Detect which cell encompasses the target text, then output its (x, y) center coordinate. 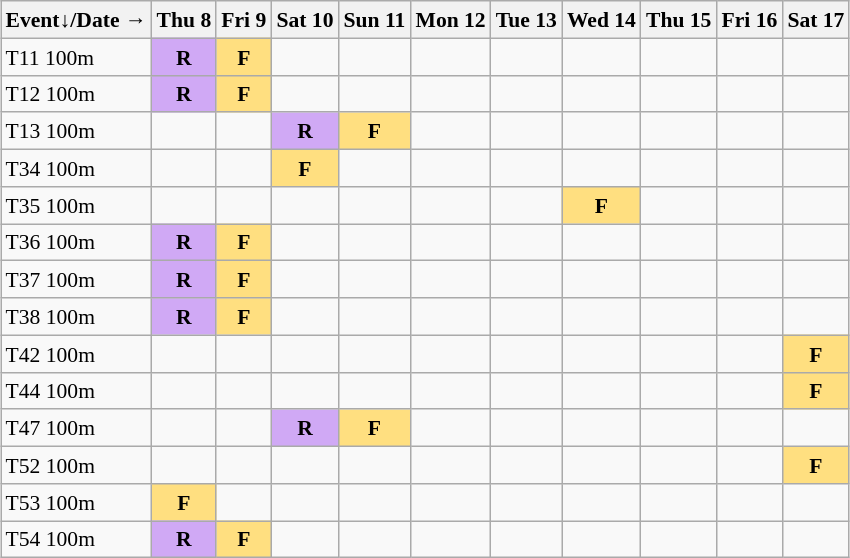
Fri 9 (244, 20)
Wed 14 (602, 20)
Thu 8 (184, 20)
Tue 13 (526, 20)
Event↓/Date → (76, 20)
Sun 11 (374, 20)
T52 100m (76, 464)
T47 100m (76, 428)
T11 100m (76, 56)
T42 100m (76, 354)
Fri 16 (749, 20)
T13 100m (76, 130)
Sat 10 (304, 20)
Thu 15 (679, 20)
T12 100m (76, 94)
T44 100m (76, 390)
T54 100m (76, 538)
Sat 17 (816, 20)
T53 100m (76, 502)
T38 100m (76, 316)
Mon 12 (450, 20)
T36 100m (76, 242)
T34 100m (76, 168)
T37 100m (76, 280)
T35 100m (76, 204)
